Scan for the cell matching the given text and deliver its [X, Y] coordinate at center. 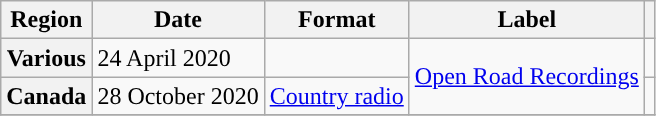
Format [336, 20]
Region [46, 20]
Date [178, 20]
28 October 2020 [178, 96]
24 April 2020 [178, 58]
Canada [46, 96]
Country radio [336, 96]
Open Road Recordings [526, 77]
Label [526, 20]
Various [46, 58]
